Provide the [x, y] coordinate of the cell's center where the given text is located.  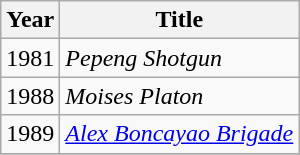
Alex Boncayao Brigade [180, 134]
Pepeng Shotgun [180, 58]
Year [30, 20]
1988 [30, 96]
Title [180, 20]
Moises Platon [180, 96]
1989 [30, 134]
1981 [30, 58]
